Provide the (x, y) coordinate of the cell's center where the given text is located.  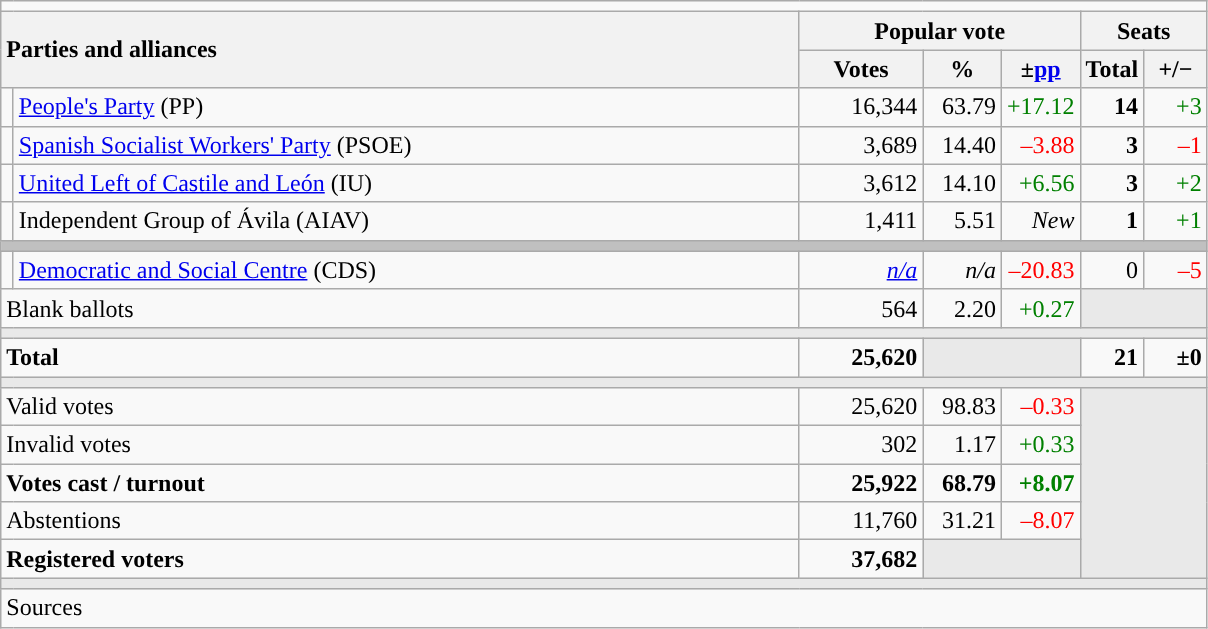
+3 (1176, 107)
+/− (1176, 69)
±0 (1176, 357)
+2 (1176, 183)
5.51 (962, 221)
14.10 (962, 183)
+6.56 (1040, 183)
63.79 (962, 107)
±pp (1040, 69)
Spanish Socialist Workers' Party (PSOE) (406, 145)
–0.33 (1040, 407)
68.79 (962, 483)
Invalid votes (400, 445)
+0.27 (1040, 308)
Democratic and Social Centre (CDS) (406, 270)
United Left of Castile and León (IU) (406, 183)
1,411 (861, 221)
1.17 (962, 445)
Votes cast / turnout (400, 483)
3,689 (861, 145)
People's Party (PP) (406, 107)
25,922 (861, 483)
–20.83 (1040, 270)
+0.33 (1040, 445)
Registered voters (400, 559)
11,760 (861, 521)
–5 (1176, 270)
New (1040, 221)
–8.07 (1040, 521)
21 (1112, 357)
37,682 (861, 559)
Independent Group of Ávila (AIAV) (406, 221)
14 (1112, 107)
–3.88 (1040, 145)
Blank ballots (400, 308)
3,612 (861, 183)
Votes (861, 69)
+1 (1176, 221)
14.40 (962, 145)
302 (861, 445)
% (962, 69)
Popular vote (940, 31)
Valid votes (400, 407)
98.83 (962, 407)
Abstentions (400, 521)
Parties and alliances (400, 50)
+17.12 (1040, 107)
16,344 (861, 107)
2.20 (962, 308)
0 (1112, 270)
564 (861, 308)
+8.07 (1040, 483)
–1 (1176, 145)
Seats (1144, 31)
31.21 (962, 521)
1 (1112, 221)
Sources (604, 608)
